Capture the cell that displays the provided text and extract its (x, y) central coordinate. 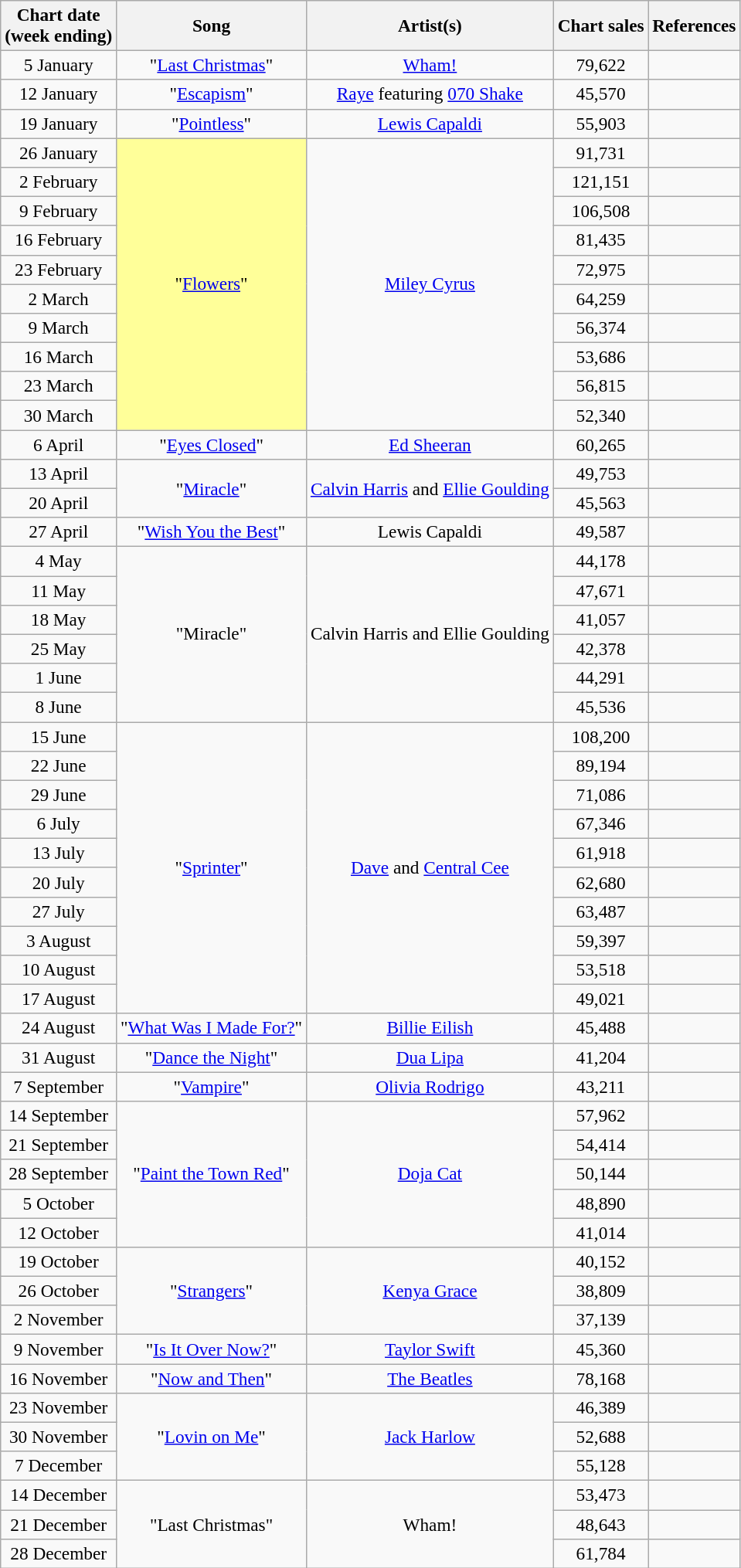
46,389 (601, 1407)
26 October (59, 1291)
Kenya Grace (430, 1290)
44,291 (601, 677)
Doja Cat (430, 1174)
18 May (59, 619)
61,918 (601, 853)
41,014 (601, 1232)
16 November (59, 1378)
108,200 (601, 736)
24 August (59, 1028)
7 September (59, 1086)
Chart date(week ending) (59, 25)
59,397 (601, 940)
14 December (59, 1495)
28 September (59, 1174)
14 September (59, 1115)
26 January (59, 152)
44,178 (601, 561)
20 July (59, 882)
28 December (59, 1553)
23 March (59, 386)
62,680 (601, 882)
52,688 (601, 1437)
21 September (59, 1145)
63,487 (601, 911)
49,753 (601, 473)
78,168 (601, 1378)
8 June (59, 707)
56,815 (601, 386)
6 July (59, 823)
15 June (59, 736)
"Wish You the Best" (212, 532)
22 June (59, 765)
37,139 (601, 1320)
9 February (59, 211)
9 March (59, 328)
53,473 (601, 1495)
4 May (59, 561)
"Eyes Closed" (212, 444)
12 January (59, 94)
61,784 (601, 1553)
"What Was I Made For?" (212, 1028)
"Is It Over Now?" (212, 1349)
21 December (59, 1524)
Dua Lipa (430, 1057)
57,962 (601, 1115)
5 January (59, 65)
13 April (59, 473)
16 February (59, 240)
16 March (59, 357)
30 March (59, 415)
64,259 (601, 298)
42,378 (601, 649)
"Escapism" (212, 94)
6 April (59, 444)
"Now and Then" (212, 1378)
45,570 (601, 94)
81,435 (601, 240)
27 July (59, 911)
11 May (59, 590)
2 March (59, 298)
The Beatles (430, 1378)
29 June (59, 795)
53,686 (601, 357)
40,152 (601, 1261)
Ed Sheeran (430, 444)
10 August (59, 969)
54,414 (601, 1145)
49,021 (601, 999)
72,975 (601, 270)
45,536 (601, 707)
2 February (59, 182)
13 July (59, 853)
Olivia Rodrigo (430, 1086)
79,622 (601, 65)
71,086 (601, 795)
"Paint the Town Red" (212, 1174)
56,374 (601, 328)
1 June (59, 677)
Jack Harlow (430, 1437)
"Dance the Night" (212, 1057)
48,643 (601, 1524)
53,518 (601, 969)
"Vampire" (212, 1086)
55,128 (601, 1466)
5 October (59, 1203)
Billie Eilish (430, 1028)
45,563 (601, 503)
Chart sales (601, 25)
2 November (59, 1320)
"Sprinter" (212, 867)
References (694, 25)
Dave and Central Cee (430, 867)
50,144 (601, 1174)
27 April (59, 532)
12 October (59, 1232)
19 October (59, 1261)
55,903 (601, 124)
Miley Cyrus (430, 283)
23 February (59, 270)
"Flowers" (212, 283)
"Strangers" (212, 1290)
Taylor Swift (430, 1349)
Artist(s) (430, 25)
41,057 (601, 619)
47,671 (601, 590)
9 November (59, 1349)
43,211 (601, 1086)
17 August (59, 999)
41,204 (601, 1057)
49,587 (601, 532)
31 August (59, 1057)
91,731 (601, 152)
45,488 (601, 1028)
38,809 (601, 1291)
30 November (59, 1437)
7 December (59, 1466)
"Pointless" (212, 124)
Raye featuring 070 Shake (430, 94)
3 August (59, 940)
48,890 (601, 1203)
23 November (59, 1407)
52,340 (601, 415)
67,346 (601, 823)
121,151 (601, 182)
"Lovin on Me" (212, 1437)
60,265 (601, 444)
106,508 (601, 211)
20 April (59, 503)
25 May (59, 649)
Song (212, 25)
19 January (59, 124)
45,360 (601, 1349)
89,194 (601, 765)
